Determine the [X, Y] coordinate at the center of the cell enclosing the given text.  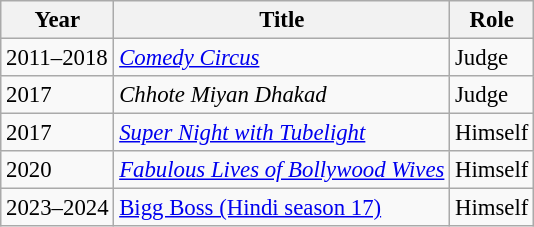
2023–2024 [58, 208]
Bigg Boss (Hindi season 17) [282, 208]
2011–2018 [58, 58]
Comedy Circus [282, 58]
Chhote Miyan Dhakad [282, 95]
Role [492, 20]
2020 [58, 170]
Year [58, 20]
Title [282, 20]
Fabulous Lives of Bollywood Wives [282, 170]
Super Night with Tubelight [282, 133]
